Search for the cell housing the specified text and yield its (X, Y) center coordinate. 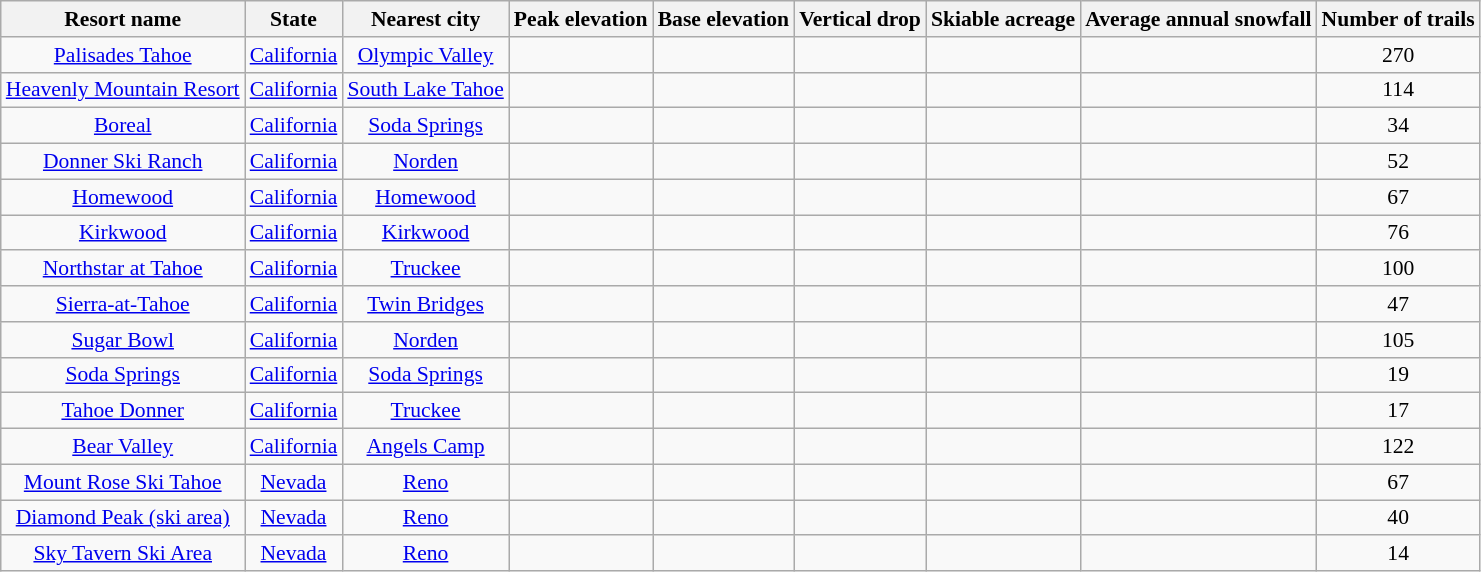
Heavenly Mountain Resort (123, 90)
Tahoe Donner (123, 411)
Skiable acreage (1003, 19)
100 (1398, 269)
Olympic Valley (425, 55)
270 (1398, 55)
114 (1398, 90)
47 (1398, 304)
Mount Rose Ski Tahoe (123, 482)
105 (1398, 340)
Average annual snowfall (1198, 19)
South Lake Tahoe (425, 90)
Base elevation (724, 19)
Palisades Tahoe (123, 55)
17 (1398, 411)
Peak elevation (581, 19)
State (294, 19)
Sugar Bowl (123, 340)
76 (1398, 233)
Sky Tavern Ski Area (123, 554)
Sierra-at-Tahoe (123, 304)
Boreal (123, 126)
Northstar at Tahoe (123, 269)
52 (1398, 162)
Bear Valley (123, 447)
14 (1398, 554)
Donner Ski Ranch (123, 162)
Vertical drop (860, 19)
19 (1398, 375)
34 (1398, 126)
Number of trails (1398, 19)
Resort name (123, 19)
Diamond Peak (ski area) (123, 518)
Twin Bridges (425, 304)
Nearest city (425, 19)
122 (1398, 447)
40 (1398, 518)
Angels Camp (425, 447)
